For the text-containing cell, return its midpoint in [x, y] coordinate format. 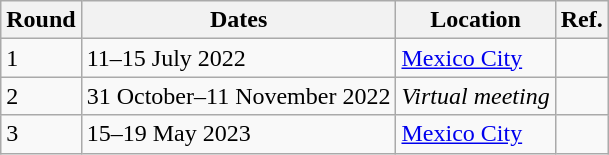
Ref. [582, 20]
Location [476, 20]
Virtual meeting [476, 96]
Dates [238, 20]
3 [41, 134]
15–19 May 2023 [238, 134]
2 [41, 96]
11–15 July 2022 [238, 58]
Round [41, 20]
1 [41, 58]
31 October–11 November 2022 [238, 96]
